Find where the given text appears and provide that cell's center as [X, Y] coordinate. 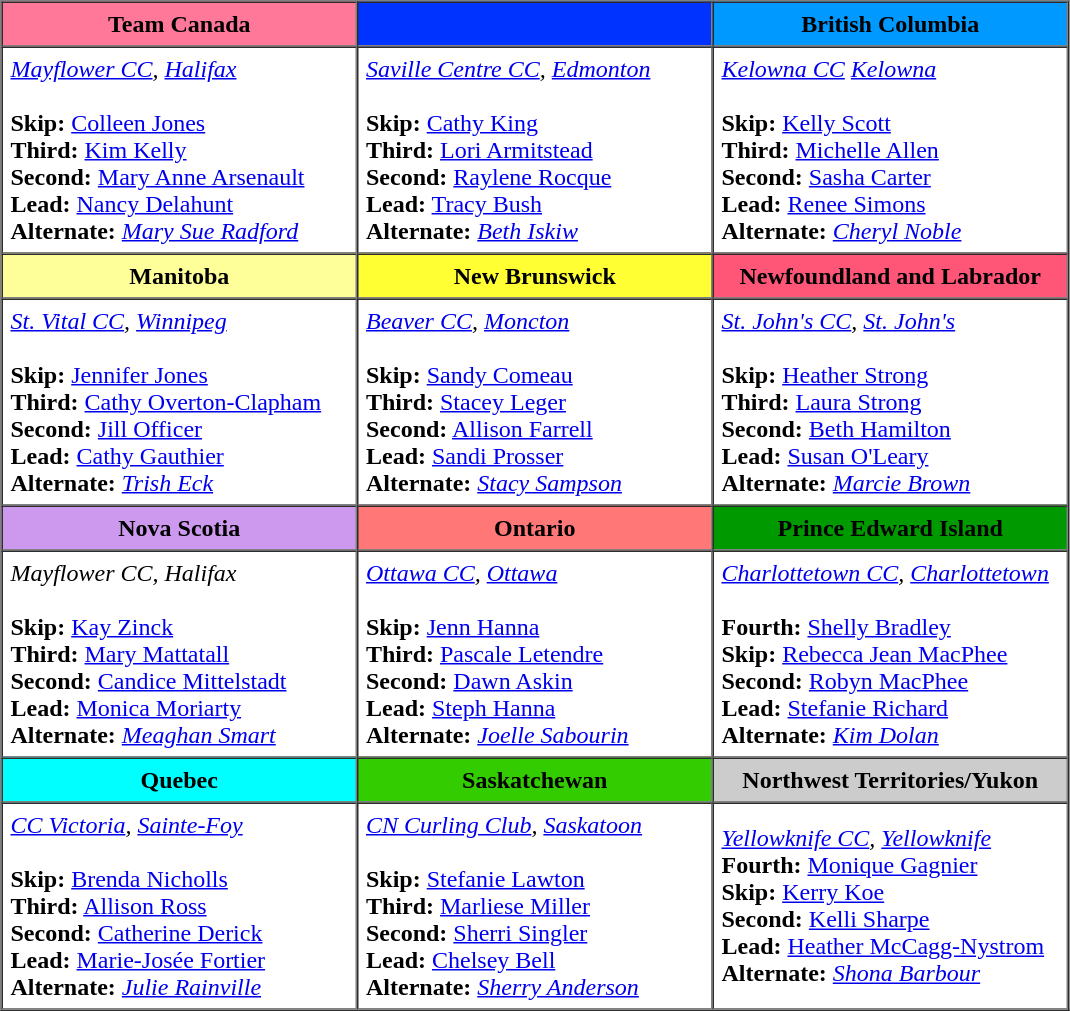
British Columbia [890, 24]
Beaver CC, MonctonSkip: Sandy Comeau Third: Stacey Leger Second: Allison Farrell Lead: Sandi Prosser Alternate: Stacy Sampson [535, 402]
Mayflower CC, HalifaxSkip: Colleen Jones Third: Kim Kelly Second: Mary Anne Arsenault Lead: Nancy Delahunt Alternate: Mary Sue Radford [180, 150]
Quebec [180, 780]
Mayflower CC, HalifaxSkip: Kay Zinck Third: Mary Mattatall Second: Candice Mittelstadt Lead: Monica Moriarty Alternate: Meaghan Smart [180, 654]
Prince Edward Island [890, 528]
Team Canada [180, 24]
CC Victoria, Sainte-FoySkip: Brenda Nicholls Third: Allison Ross Second: Catherine Derick Lead: Marie-Josée Fortier Alternate: Julie Rainville [180, 906]
Nova Scotia [180, 528]
Saskatchewan [535, 780]
St. John's CC, St. John'sSkip: Heather Strong Third: Laura Strong Second: Beth Hamilton Lead: Susan O'Leary Alternate: Marcie Brown [890, 402]
Newfoundland and Labrador [890, 276]
Kelowna CC KelownaSkip: Kelly Scott Third: Michelle Allen Second: Sasha Carter Lead: Renee Simons Alternate: Cheryl Noble [890, 150]
CN Curling Club, SaskatoonSkip: Stefanie Lawton Third: Marliese Miller Second: Sherri Singler Lead: Chelsey Bell Alternate: Sherry Anderson [535, 906]
Charlottetown CC, CharlottetownFourth: Shelly Bradley Skip: Rebecca Jean MacPhee Second: Robyn MacPhee Lead: Stefanie Richard Alternate: Kim Dolan [890, 654]
Manitoba [180, 276]
Northwest Territories/Yukon [890, 780]
Ottawa CC, OttawaSkip: Jenn Hanna Third: Pascale Letendre Second: Dawn Askin Lead: Steph Hanna Alternate: Joelle Sabourin [535, 654]
St. Vital CC, WinnipegSkip: Jennifer Jones Third: Cathy Overton-Clapham Second: Jill Officer Lead: Cathy Gauthier Alternate: Trish Eck [180, 402]
Ontario [535, 528]
New Brunswick [535, 276]
Saville Centre CC, EdmontonSkip: Cathy King Third: Lori Armitstead Second: Raylene Rocque Lead: Tracy Bush Alternate: Beth Iskiw [535, 150]
Yellowknife CC, YellowknifeFourth: Monique Gagnier Skip: Kerry Koe Second: Kelli Sharpe Lead: Heather McCagg-Nystrom Alternate: Shona Barbour [890, 906]
